For the text-containing cell, return its midpoint in [x, y] coordinate format. 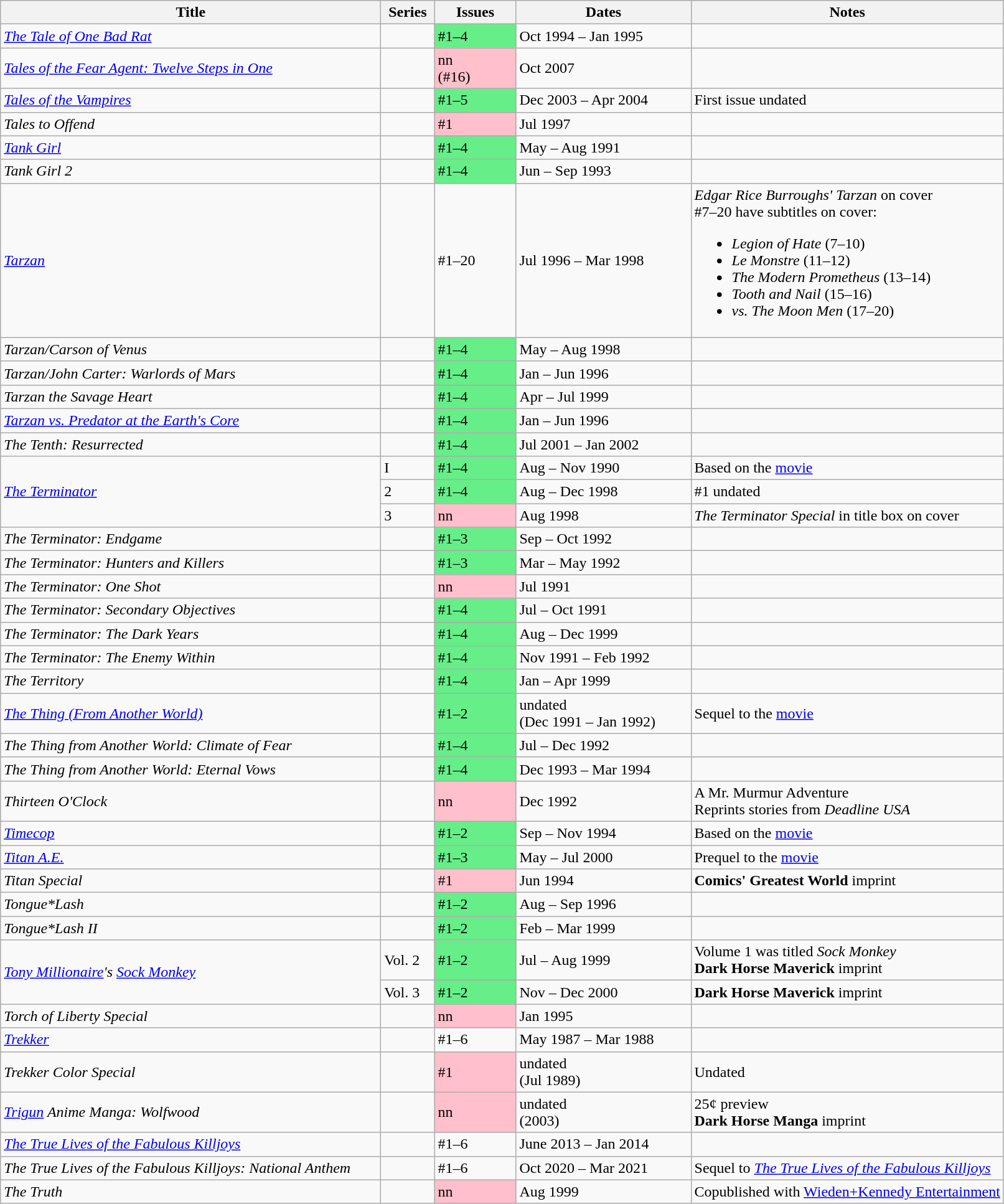
Comics' Greatest World imprint [847, 881]
Sep – Nov 1994 [604, 833]
Jul – Aug 1999 [604, 960]
Title [190, 12]
Volume 1 was titled Sock MonkeyDark Horse Maverick imprint [847, 960]
Torch of Liberty Special [190, 1016]
Nov – Dec 2000 [604, 992]
Titan Special [190, 881]
Jun 1994 [604, 881]
The Terminator: Secondary Objectives [190, 610]
June 2013 – Jan 2014 [604, 1144]
The Terminator: One Shot [190, 586]
The Tenth: Resurrected [190, 444]
Dec 2003 – Apr 2004 [604, 100]
The Thing from Another World: Climate of Fear [190, 745]
Aug – Dec 1998 [604, 492]
#1 undated [847, 492]
Trigun Anime Manga: Wolfwood [190, 1112]
Issues [476, 12]
Jul 1997 [604, 124]
I [408, 468]
Nov 1991 – Feb 1992 [604, 657]
Sequel to the movie [847, 713]
Tank Girl [190, 148]
Jan – Apr 1999 [604, 681]
May – Aug 1998 [604, 349]
May – Jul 2000 [604, 857]
3 [408, 515]
The Terminator Special in title box on cover [847, 515]
Tongue*Lash II [190, 928]
Aug – Dec 1999 [604, 634]
#1–20 [476, 260]
Oct 1994 – Jan 1995 [604, 36]
#1–5 [476, 100]
Vol. 2 [408, 960]
Dec 1993 – Mar 1994 [604, 769]
nn(#16) [476, 68]
undated(2003) [604, 1112]
2 [408, 492]
Dec 1992 [604, 801]
May 1987 – Mar 1988 [604, 1040]
undated(Jul 1989) [604, 1072]
The True Lives of the Fabulous Killjoys: National Anthem [190, 1168]
Undated [847, 1072]
Aug 1999 [604, 1192]
Sep – Oct 1992 [604, 539]
The Territory [190, 681]
May – Aug 1991 [604, 148]
Jul – Oct 1991 [604, 610]
The Thing (From Another World) [190, 713]
Jan 1995 [604, 1016]
Jul – Dec 1992 [604, 745]
Tank Girl 2 [190, 171]
The Terminator: Endgame [190, 539]
Tales of the Fear Agent: Twelve Steps in One [190, 68]
The Truth [190, 1192]
Trekker [190, 1040]
Jul 1991 [604, 586]
Titan A.E. [190, 857]
Oct 2020 – Mar 2021 [604, 1168]
Tongue*Lash [190, 905]
25¢ previewDark Horse Manga imprint [847, 1112]
First issue undated [847, 100]
The Thing from Another World: Eternal Vows [190, 769]
Jun – Sep 1993 [604, 171]
Tarzan/John Carter: Warlords of Mars [190, 373]
The Terminator: The Dark Years [190, 634]
Tales to Offend [190, 124]
Tony Millionaire's Sock Monkey [190, 972]
The Tale of One Bad Rat [190, 36]
Copublished with Wieden+Kennedy Entertainment [847, 1192]
Dates [604, 12]
The True Lives of the Fabulous Killjoys [190, 1144]
undated(Dec 1991 – Jan 1992) [604, 713]
Apr – Jul 1999 [604, 397]
Oct 2007 [604, 68]
Sequel to The True Lives of the Fabulous Killjoys [847, 1168]
Tarzan vs. Predator at the Earth's Core [190, 420]
Vol. 3 [408, 992]
Mar – May 1992 [604, 563]
Notes [847, 12]
Feb – Mar 1999 [604, 928]
Tarzan [190, 260]
Dark Horse Maverick imprint [847, 992]
Tarzan the Savage Heart [190, 397]
Timecop [190, 833]
A Mr. Murmur AdventureReprints stories from Deadline USA [847, 801]
Aug 1998 [604, 515]
The Terminator: Hunters and Killers [190, 563]
Trekker Color Special [190, 1072]
Prequel to the movie [847, 857]
Series [408, 12]
Jul 2001 – Jan 2002 [604, 444]
The Terminator [190, 492]
The Terminator: The Enemy Within [190, 657]
Tarzan/Carson of Venus [190, 349]
Thirteen O'Clock [190, 801]
Aug – Sep 1996 [604, 905]
Aug – Nov 1990 [604, 468]
Jul 1996 – Mar 1998 [604, 260]
Tales of the Vampires [190, 100]
